Output the [X, Y] coordinate of the center of the cell containing the given text.  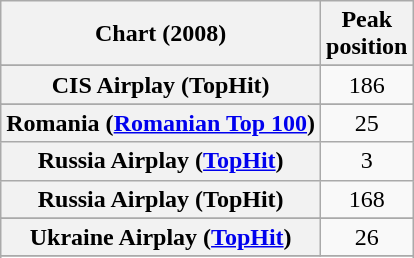
Ukraine Airplay (TopHit) [161, 237]
186 [367, 85]
26 [367, 237]
Chart (2008) [161, 34]
25 [367, 123]
Romania (Romanian Top 100) [161, 123]
3 [367, 161]
CIS Airplay (TopHit) [161, 85]
168 [367, 199]
Peakposition [367, 34]
